Detect which cell encompasses the target text, then output its [X, Y] center coordinate. 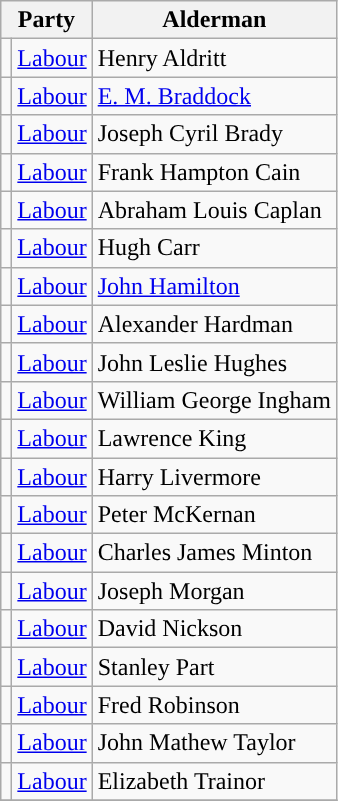
Frank Hampton Cain [214, 172]
John Hamilton [214, 286]
Alexander Hardman [214, 324]
David Nickson [214, 629]
Joseph Morgan [214, 591]
E. M. Braddock [214, 96]
Elizabeth Trainor [214, 781]
Peter McKernan [214, 515]
Party [46, 20]
Abraham Louis Caplan [214, 210]
Joseph Cyril Brady [214, 134]
Henry Aldritt [214, 58]
John Mathew Taylor [214, 743]
Lawrence King [214, 438]
Alderman [214, 20]
John Leslie Hughes [214, 362]
Harry Livermore [214, 477]
Charles James Minton [214, 553]
Hugh Carr [214, 248]
Stanley Part [214, 667]
William George Ingham [214, 400]
Fred Robinson [214, 705]
